Output the (X, Y) coordinate of the center of the cell containing the given text.  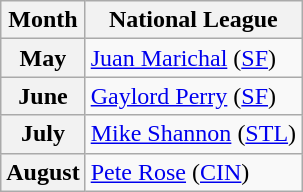
June (43, 96)
Juan Marichal (SF) (193, 58)
Month (43, 20)
July (43, 134)
Mike Shannon (STL) (193, 134)
Gaylord Perry (SF) (193, 96)
National League (193, 20)
Pete Rose (CIN) (193, 172)
August (43, 172)
May (43, 58)
